Return (X, Y) of the center of cell containing provided text 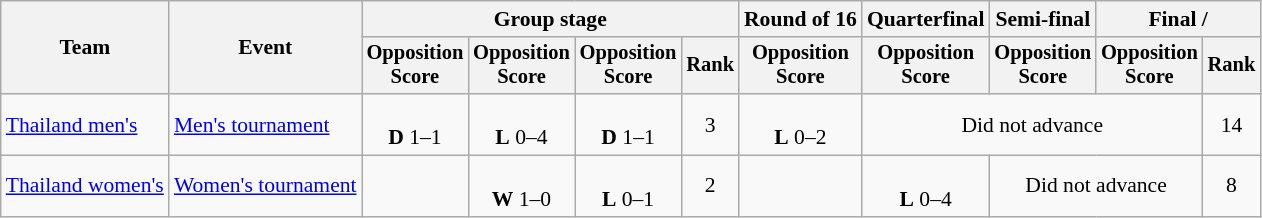
Women's tournament (266, 186)
L 0–2 (800, 124)
Final / (1178, 19)
L 0–1 (628, 186)
W 1–0 (522, 186)
Team (85, 48)
Group stage (550, 19)
Round of 16 (800, 19)
2 (710, 186)
Thailand men's (85, 124)
Event (266, 48)
Men's tournament (266, 124)
14 (1232, 124)
Semi-final (1042, 19)
3 (710, 124)
8 (1232, 186)
Thailand women's (85, 186)
Quarterfinal (926, 19)
